For the text-containing cell, return its midpoint in [x, y] coordinate format. 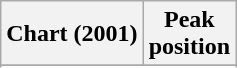
Peak position [189, 34]
Chart (2001) [72, 34]
